Capture the cell that displays the provided text and extract its (X, Y) central coordinate. 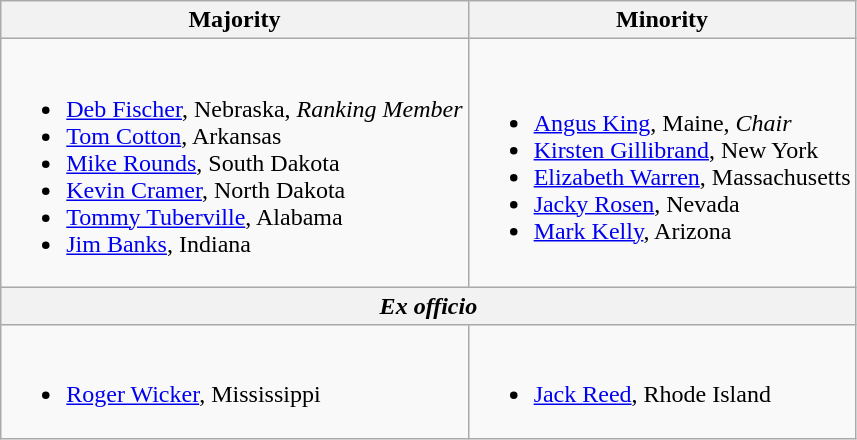
Roger Wicker, Mississippi (234, 382)
Ex officio (428, 306)
Jack Reed, Rhode Island (662, 382)
Majority (234, 20)
Minority (662, 20)
Angus King, Maine, ChairKirsten Gillibrand, New YorkElizabeth Warren, MassachusettsJacky Rosen, NevadaMark Kelly, Arizona (662, 163)
